From the cell containing the given text, extract its center point as (x, y) coordinate. 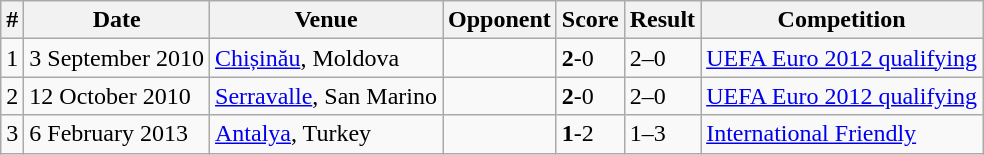
Date (117, 20)
3 (12, 134)
Result (662, 20)
Score (590, 20)
International Friendly (842, 134)
12 October 2010 (117, 96)
3 September 2010 (117, 58)
Antalya, Turkey (326, 134)
1–3 (662, 134)
1-2 (590, 134)
Serravalle, San Marino (326, 96)
1 (12, 58)
Competition (842, 20)
# (12, 20)
Opponent (500, 20)
6 February 2013 (117, 134)
Venue (326, 20)
2 (12, 96)
Chișinău, Moldova (326, 58)
